Return (x, y) of the center of cell containing provided text 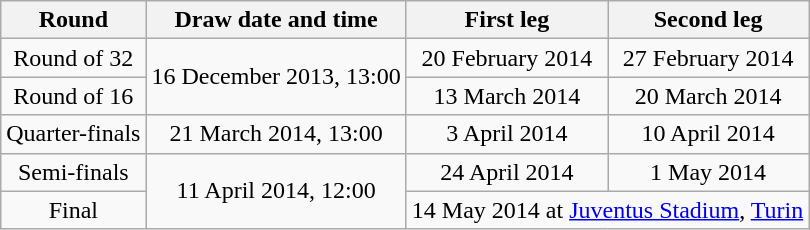
20 March 2014 (708, 96)
Round of 32 (74, 58)
13 March 2014 (506, 96)
24 April 2014 (506, 172)
Round of 16 (74, 96)
Round (74, 20)
3 April 2014 (506, 134)
1 May 2014 (708, 172)
10 April 2014 (708, 134)
14 May 2014 at Juventus Stadium, Turin (607, 210)
Semi-finals (74, 172)
Second leg (708, 20)
Quarter-finals (74, 134)
First leg (506, 20)
Draw date and time (276, 20)
11 April 2014, 12:00 (276, 191)
21 March 2014, 13:00 (276, 134)
16 December 2013, 13:00 (276, 77)
27 February 2014 (708, 58)
20 February 2014 (506, 58)
Final (74, 210)
